Find where the given text appears and provide that cell's center as [x, y] coordinate. 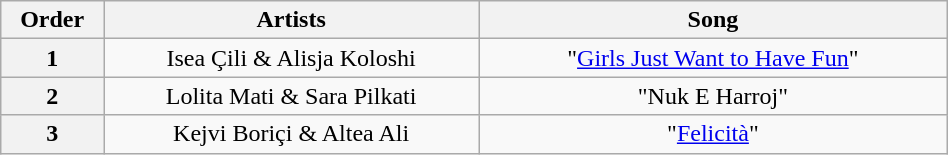
"Felicità" [714, 134]
2 [52, 96]
Isea Çili & Alisja Koloshi [292, 58]
Song [714, 20]
"Nuk E Harroj" [714, 96]
Lolita Mati & Sara Pilkati [292, 96]
Order [52, 20]
3 [52, 134]
Kejvi Boriçi & Altea Ali [292, 134]
"Girls Just Want to Have Fun" [714, 58]
Artists [292, 20]
1 [52, 58]
